Search for the cell housing the specified text and yield its (x, y) center coordinate. 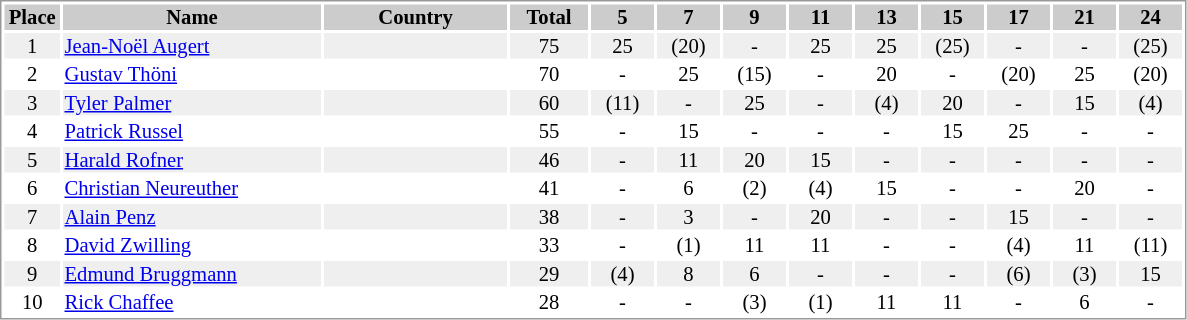
Rick Chaffee (192, 303)
13 (886, 17)
10 (32, 303)
Harald Rofner (192, 160)
David Zwilling (192, 245)
46 (549, 160)
Gustav Thöni (192, 75)
24 (1150, 17)
Total (549, 17)
17 (1018, 17)
38 (549, 217)
60 (549, 103)
(15) (754, 75)
(2) (754, 189)
(6) (1018, 274)
29 (549, 274)
Name (192, 17)
1 (32, 46)
70 (549, 75)
Country (416, 17)
4 (32, 131)
21 (1084, 17)
Patrick Russel (192, 131)
75 (549, 46)
33 (549, 245)
Tyler Palmer (192, 103)
28 (549, 303)
Jean-Noël Augert (192, 46)
Edmund Bruggmann (192, 274)
Christian Neureuther (192, 189)
Alain Penz (192, 217)
Place (32, 17)
55 (549, 131)
2 (32, 75)
41 (549, 189)
